Pinpoint the cell where the given text exists, returning its (x, y) midpoint coordinate. 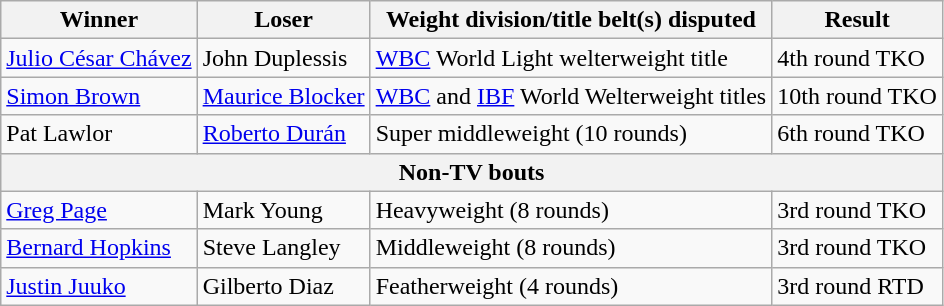
Winner (99, 20)
Maurice Blocker (284, 96)
Justin Juuko (99, 286)
4th round TKO (858, 58)
Non-TV bouts (472, 172)
Loser (284, 20)
WBC World Light welterweight title (571, 58)
Featherweight (4 rounds) (571, 286)
10th round TKO (858, 96)
Greg Page (99, 210)
3rd round RTD (858, 286)
Middleweight (8 rounds) (571, 248)
Result (858, 20)
Gilberto Diaz (284, 286)
WBC and IBF World Welterweight titles (571, 96)
Simon Brown (99, 96)
Julio César Chávez (99, 58)
Super middleweight (10 rounds) (571, 134)
6th round TKO (858, 134)
Bernard Hopkins (99, 248)
Weight division/title belt(s) disputed (571, 20)
Heavyweight (8 rounds) (571, 210)
John Duplessis (284, 58)
Mark Young (284, 210)
Roberto Durán (284, 134)
Pat Lawlor (99, 134)
Steve Langley (284, 248)
